Return [X, Y] of the center of cell containing provided text 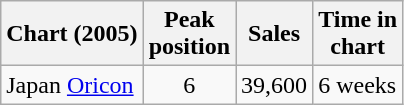
Japan Oricon [72, 85]
Sales [274, 34]
39,600 [274, 85]
Peakposition [189, 34]
6 [189, 85]
6 weeks [358, 85]
Time inchart [358, 34]
Chart (2005) [72, 34]
